Extract the (x, y) coordinate from the center of the cell holding the provided text.  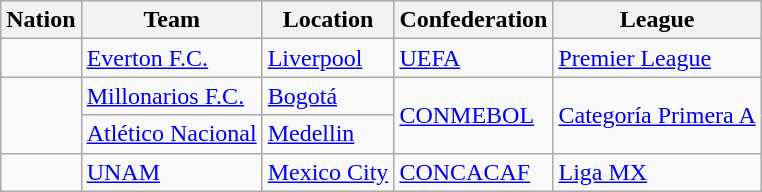
Everton F.C. (172, 58)
League (657, 20)
Nation (41, 20)
CONMEBOL (474, 115)
Categoría Primera A (657, 115)
UNAM (172, 172)
Mexico City (328, 172)
Medellin (328, 134)
Confederation (474, 20)
Team (172, 20)
CONCACAF (474, 172)
Bogotá (328, 96)
Liverpool (328, 58)
Location (328, 20)
Liga MX (657, 172)
Atlético Nacional (172, 134)
UEFA (474, 58)
Premier League (657, 58)
Millonarios F.C. (172, 96)
